Detect which cell encompasses the target text, then output its [x, y] center coordinate. 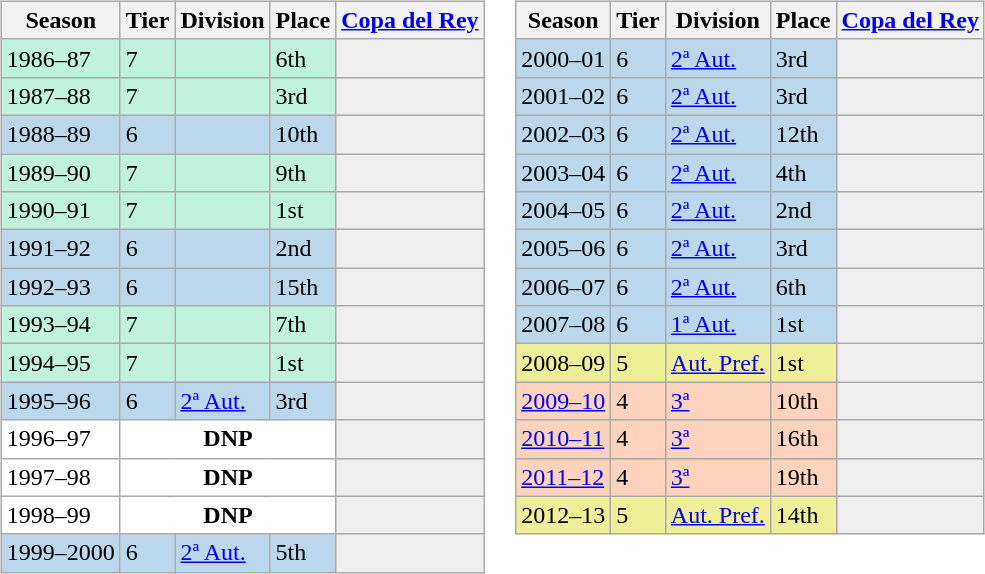
1992–93 [60, 287]
2009–10 [564, 401]
2012–13 [564, 515]
9th [303, 173]
7th [303, 325]
2005–06 [564, 249]
15th [303, 287]
1986–87 [60, 58]
2010–11 [564, 439]
1994–95 [60, 363]
1991–92 [60, 249]
1993–94 [60, 325]
2004–05 [564, 211]
2011–12 [564, 477]
2000–01 [564, 58]
4th [803, 173]
12th [803, 134]
1990–91 [60, 211]
2003–04 [564, 173]
2006–07 [564, 287]
1ª Aut. [718, 325]
2001–02 [564, 96]
14th [803, 515]
1988–89 [60, 134]
1999–2000 [60, 553]
2007–08 [564, 325]
1987–88 [60, 96]
1989–90 [60, 173]
1995–96 [60, 401]
2002–03 [564, 134]
5th [303, 553]
2008–09 [564, 363]
16th [803, 439]
19th [803, 477]
1997–98 [60, 477]
1998–99 [60, 515]
1996–97 [60, 439]
